Output the [x, y] coordinate of the center of the cell containing the given text.  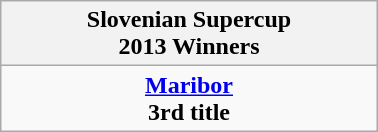
Slovenian Supercup 2013 Winners [189, 34]
Maribor3rd title [189, 98]
